Extract the [x, y] coordinate from the center of the cell holding the provided text.  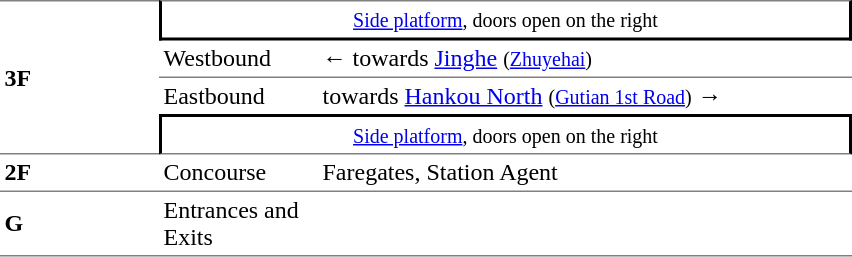
Faregates, Station Agent [585, 173]
G [80, 224]
2F [80, 173]
3F [80, 77]
Eastbound [238, 95]
Westbound [238, 58]
towards Hankou North (Gutian 1st Road) → [585, 95]
Entrances and Exits [238, 224]
Concourse [238, 173]
← towards Jinghe (Zhuyehai) [585, 58]
